For the text-containing cell, return its midpoint in (X, Y) coordinate format. 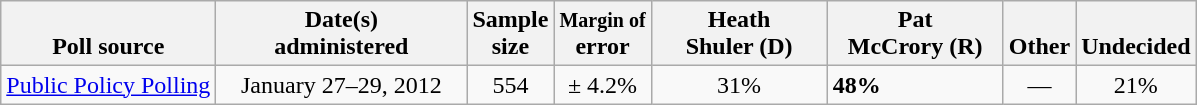
Public Policy Polling (108, 85)
Margin oferror (602, 34)
± 4.2% (602, 85)
31% (739, 85)
Other (1039, 34)
PatMcCrory (R) (915, 34)
Samplesize (510, 34)
Poll source (108, 34)
21% (1136, 85)
— (1039, 85)
Date(s)administered (342, 34)
554 (510, 85)
48% (915, 85)
January 27–29, 2012 (342, 85)
HeathShuler (D) (739, 34)
Undecided (1136, 34)
